Locate the cell with the specified text and output its [X, Y] center coordinate. 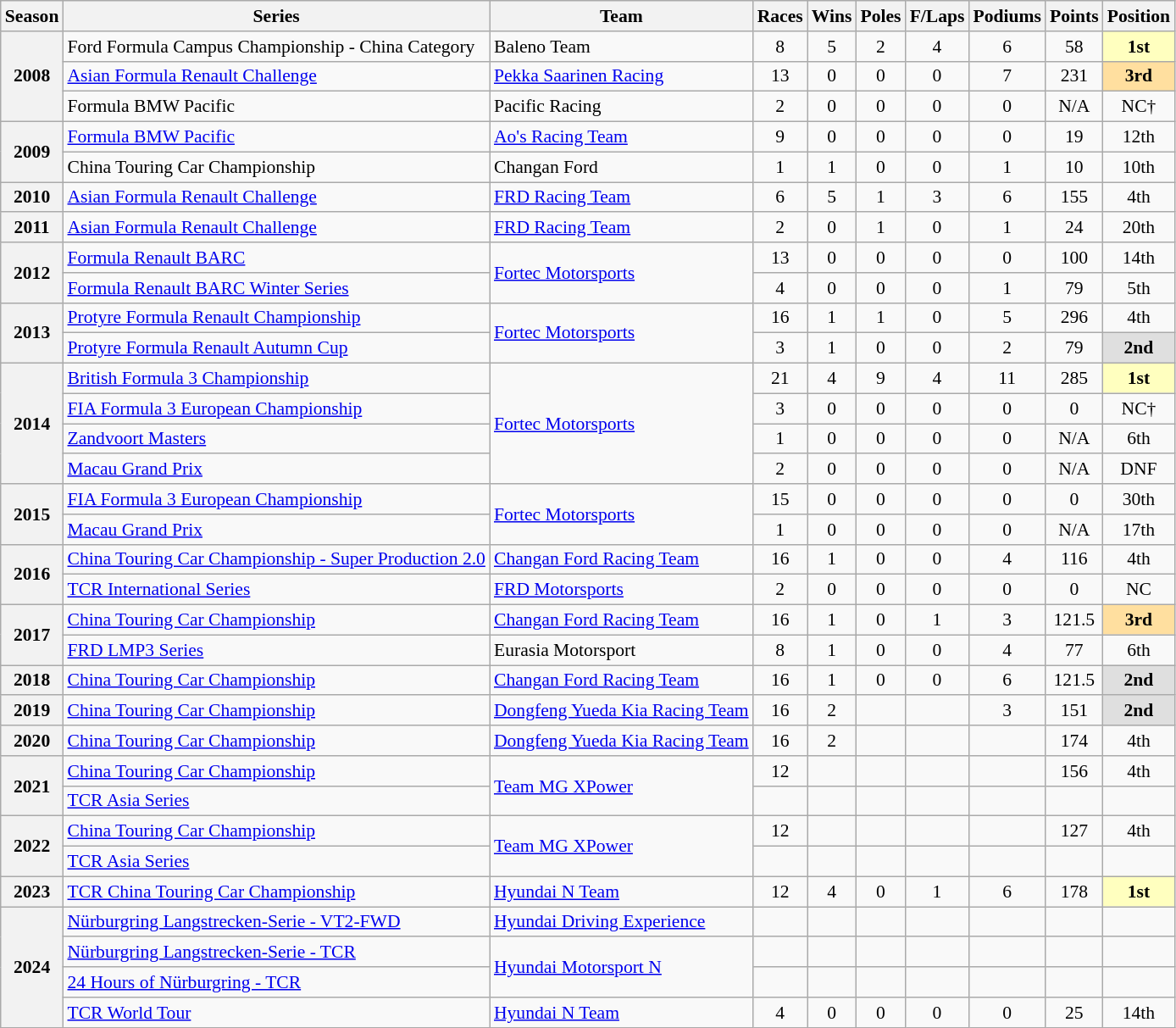
25 [1074, 1013]
British Formula 3 Championship [276, 379]
100 [1074, 258]
Hyundai Motorsport N [622, 968]
NC [1139, 590]
Ao's Racing Team [622, 137]
TCR China Touring Car Championship [276, 892]
296 [1074, 318]
2023 [32, 892]
17th [1139, 530]
Podiums [1007, 16]
Season [32, 16]
Races [780, 16]
Formula Renault BARC Winter Series [276, 288]
2016 [32, 575]
Ford Formula Campus Championship - China Category [276, 47]
2015 [32, 514]
Baleno Team [622, 47]
Series [276, 16]
Nürburgring Langstrecken-Serie - VT2-FWD [276, 922]
2019 [32, 711]
30th [1139, 499]
2024 [32, 967]
2021 [32, 786]
2022 [32, 846]
2013 [32, 332]
151 [1074, 711]
2009 [32, 153]
2020 [32, 741]
Eurasia Motorsport [622, 650]
TCR World Tour [276, 1013]
58 [1074, 47]
21 [780, 379]
2008 [32, 76]
24 [1074, 228]
2014 [32, 424]
7 [1007, 76]
10th [1139, 167]
Formula Renault BARC [276, 258]
China Touring Car Championship - Super Production 2.0 [276, 559]
F/Laps [937, 16]
Wins [832, 16]
Pacific Racing [622, 107]
11 [1007, 379]
2017 [32, 636]
Zandvoort Masters [276, 439]
Points [1074, 16]
Poles [880, 16]
24 Hours of Nürburgring - TCR [276, 982]
FRD Motorsports [622, 590]
116 [1074, 559]
12th [1139, 137]
Protyre Formula Renault Autumn Cup [276, 348]
DNF [1139, 470]
77 [1074, 650]
2010 [32, 197]
127 [1074, 831]
FRD LMP3 Series [276, 650]
Protyre Formula Renault Championship [276, 318]
285 [1074, 379]
155 [1074, 197]
Hyundai Driving Experience [622, 922]
156 [1074, 771]
Nürburgring Langstrecken-Serie - TCR [276, 953]
Position [1139, 16]
2012 [32, 273]
TCR International Series [276, 590]
174 [1074, 741]
Team [622, 16]
2011 [32, 228]
19 [1074, 137]
10 [1074, 167]
5th [1139, 288]
15 [780, 499]
2018 [32, 681]
231 [1074, 76]
20th [1139, 228]
Pekka Saarinen Racing [622, 76]
178 [1074, 892]
Changan Ford [622, 167]
